Provide the (x, y) coordinate of the cell's center where the given text is located.  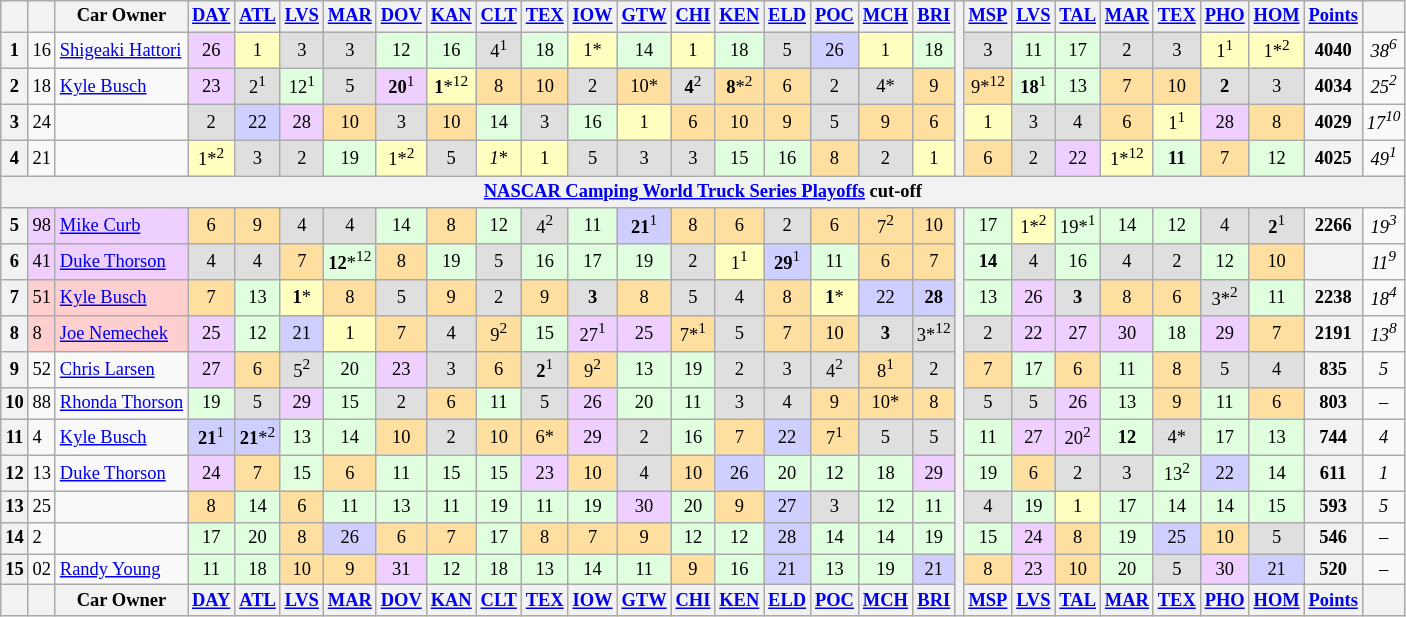
02 (42, 570)
4040 (1333, 50)
72 (885, 226)
Chris Larsen (121, 370)
201 (401, 86)
81 (885, 370)
9*12 (988, 86)
593 (1333, 506)
252 (1384, 86)
835 (1333, 370)
6* (544, 437)
Rhonda Thorson (121, 404)
803 (1333, 404)
31 (401, 570)
Shigeaki Hattori (121, 50)
88 (42, 404)
3*12 (934, 334)
12*12 (350, 262)
119 (1384, 262)
291 (788, 262)
7*1 (693, 334)
1710 (1384, 122)
184 (1384, 298)
19*1 (1078, 226)
51 (42, 298)
546 (1333, 538)
271 (592, 334)
4025 (1333, 158)
121 (302, 86)
NASCAR Camping World Truck Series Playoffs cut-off (703, 192)
98 (42, 226)
491 (1384, 158)
181 (1034, 86)
Randy Young (121, 570)
193 (1384, 226)
2238 (1333, 298)
520 (1333, 570)
71 (835, 437)
21*2 (258, 437)
132 (1176, 473)
4029 (1333, 122)
3*2 (1224, 298)
744 (1333, 437)
Joe Nemechek (121, 334)
138 (1384, 334)
4034 (1333, 86)
2191 (1333, 334)
8*2 (740, 86)
Mike Curb (121, 226)
611 (1333, 473)
202 (1078, 437)
386 (1384, 50)
2266 (1333, 226)
